Locate the cell with the specified text and output its [x, y] center coordinate. 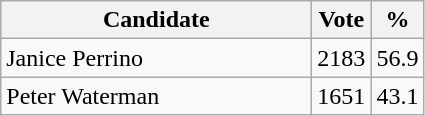
% [398, 20]
1651 [342, 96]
43.1 [398, 96]
Vote [342, 20]
2183 [342, 58]
56.9 [398, 58]
Candidate [156, 20]
Janice Perrino [156, 58]
Peter Waterman [156, 96]
